Extract the [x, y] coordinate from the center of the cell holding the provided text.  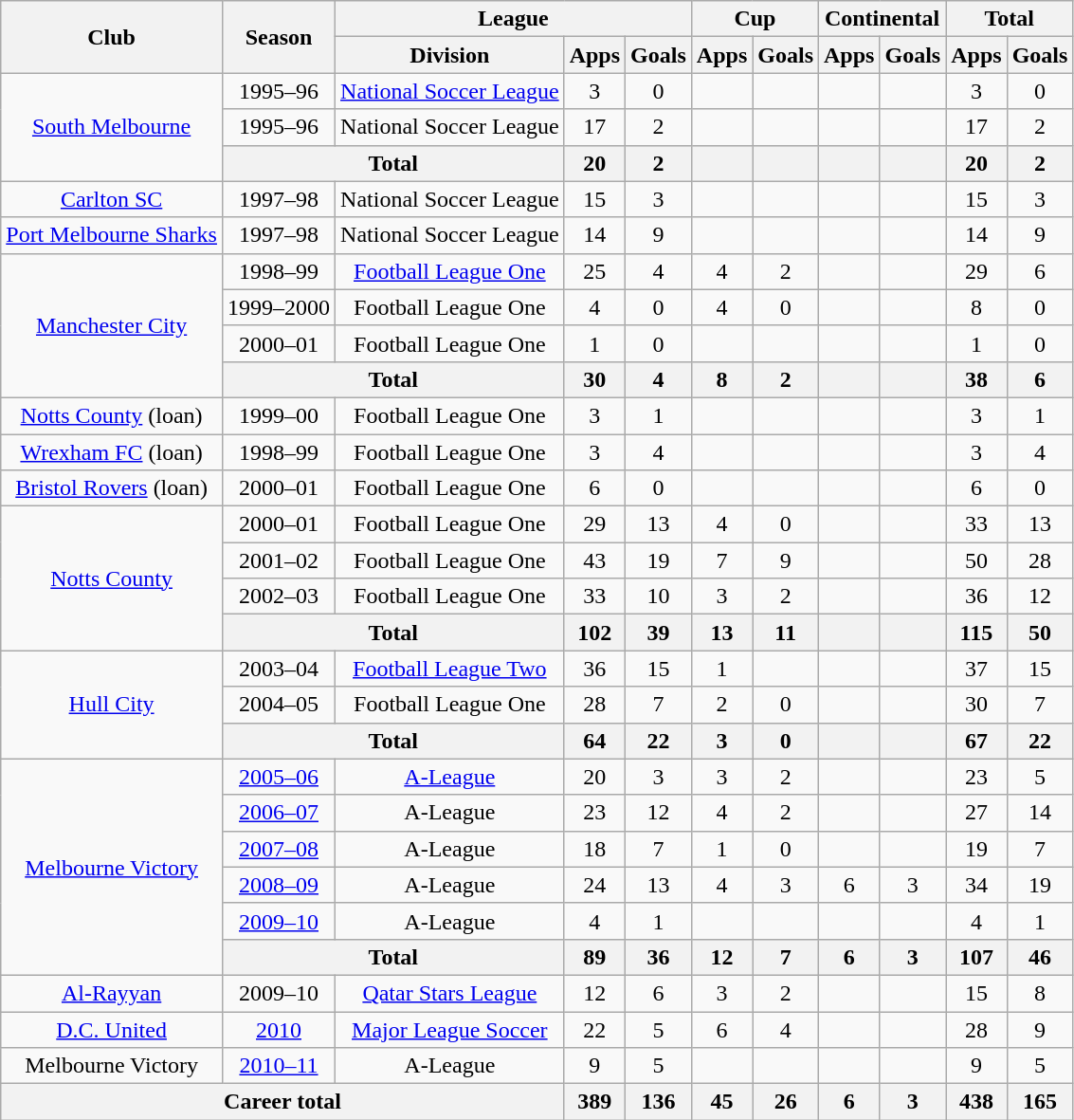
Notts County [112, 578]
25 [594, 271]
24 [594, 885]
Carlton SC [112, 199]
2006–07 [279, 813]
Football League Two [450, 669]
2002–03 [279, 597]
165 [1040, 1102]
46 [1040, 957]
Continental [883, 19]
45 [721, 1102]
67 [976, 741]
1999–00 [279, 415]
26 [786, 1102]
438 [976, 1102]
2008–09 [279, 885]
Career total [282, 1102]
Al-Rayyan [112, 993]
Port Melbourne Sharks [112, 235]
39 [659, 633]
18 [594, 849]
136 [659, 1102]
38 [976, 379]
Season [279, 37]
2010 [279, 1029]
South Melbourne [112, 127]
389 [594, 1102]
Bristol Rovers (loan) [112, 488]
2005–06 [279, 777]
2010–11 [279, 1066]
27 [976, 813]
102 [594, 633]
Manchester City [112, 325]
Cup [755, 19]
43 [594, 560]
Major League Soccer [450, 1029]
Wrexham FC (loan) [112, 452]
2001–02 [279, 560]
37 [976, 669]
34 [976, 885]
10 [659, 597]
64 [594, 741]
2004–05 [279, 705]
2003–04 [279, 669]
D.C. United [112, 1029]
11 [786, 633]
2007–08 [279, 849]
115 [976, 633]
Notts County (loan) [112, 415]
1999–2000 [279, 307]
Club [112, 37]
107 [976, 957]
Hull City [112, 705]
89 [594, 957]
Qatar Stars League [450, 993]
League [514, 19]
Division [450, 55]
